Extract the (X, Y) coordinate from the center of the cell holding the provided text.  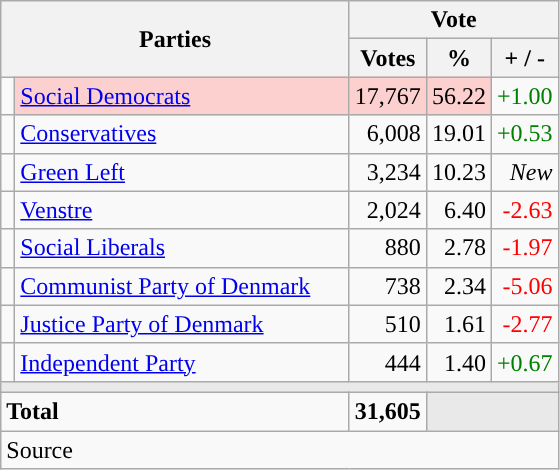
% (458, 58)
Votes (388, 58)
2.34 (458, 286)
Conservatives (182, 134)
+0.67 (524, 362)
-2.77 (524, 324)
6.40 (458, 210)
56.22 (458, 96)
-5.06 (524, 286)
Green Left (182, 172)
Total (176, 411)
Source (280, 449)
Justice Party of Denmark (182, 324)
31,605 (388, 411)
10.23 (458, 172)
17,767 (388, 96)
880 (388, 248)
738 (388, 286)
2,024 (388, 210)
1.61 (458, 324)
Social Democrats (182, 96)
-2.63 (524, 210)
Social Liberals (182, 248)
New (524, 172)
-1.97 (524, 248)
510 (388, 324)
6,008 (388, 134)
444 (388, 362)
+0.53 (524, 134)
+1.00 (524, 96)
Venstre (182, 210)
+ / - (524, 58)
1.40 (458, 362)
Parties (176, 39)
Vote (454, 20)
2.78 (458, 248)
Independent Party (182, 362)
19.01 (458, 134)
3,234 (388, 172)
Communist Party of Denmark (182, 286)
